Scan for the cell matching the given text and deliver its [X, Y] coordinate at center. 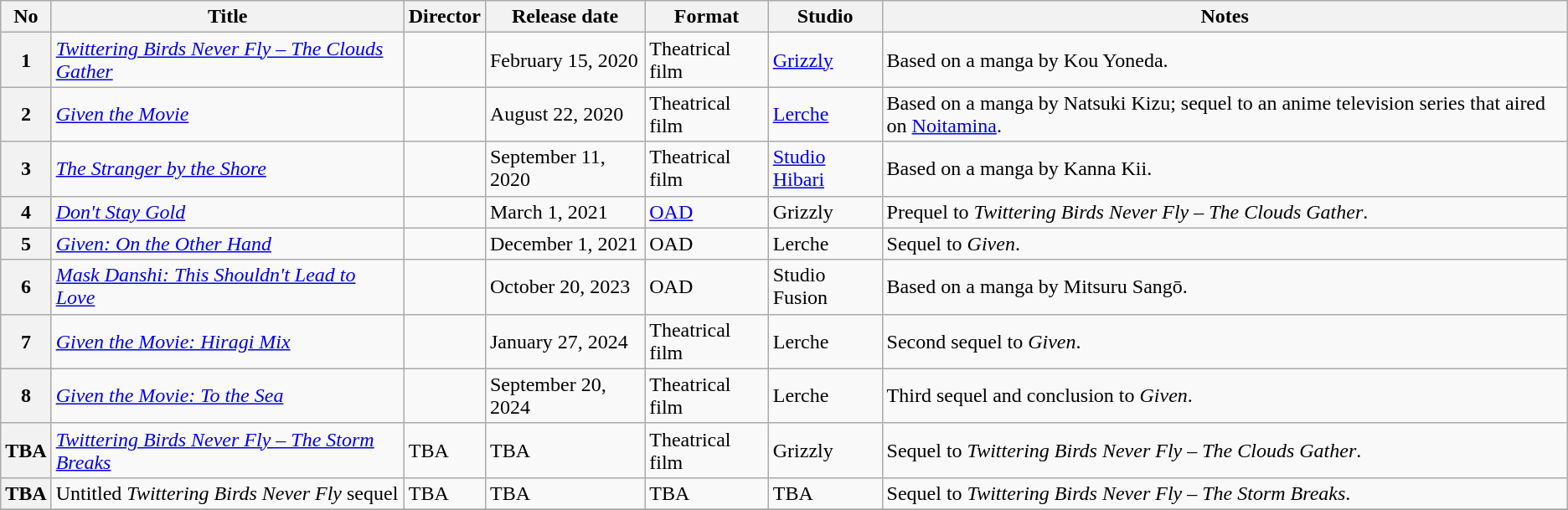
5 [26, 244]
Given the Movie: To the Sea [228, 395]
February 15, 2020 [565, 60]
Studio Fusion [825, 286]
December 1, 2021 [565, 244]
Based on a manga by Natsuki Kizu; sequel to an anime television series that aired on Noitamina. [1225, 114]
March 1, 2021 [565, 212]
Mask Danshi: This Shouldn't Lead to Love [228, 286]
Second sequel to Given. [1225, 342]
Third sequel and conclusion to Given. [1225, 395]
Title [228, 17]
7 [26, 342]
Sequel to Twittering Birds Never Fly – The Storm Breaks. [1225, 493]
Based on a manga by Mitsuru Sangō. [1225, 286]
2 [26, 114]
Studio [825, 17]
Sequel to Given. [1225, 244]
Given the Movie [228, 114]
No [26, 17]
October 20, 2023 [565, 286]
6 [26, 286]
Prequel to Twittering Birds Never Fly – The Clouds Gather. [1225, 212]
3 [26, 169]
Based on a manga by Kanna Kii. [1225, 169]
8 [26, 395]
Based on a manga by Kou Yoneda. [1225, 60]
Given: On the Other Hand [228, 244]
The Stranger by the Shore [228, 169]
Sequel to Twittering Birds Never Fly – The Clouds Gather. [1225, 451]
Untitled Twittering Birds Never Fly sequel [228, 493]
Studio Hibari [825, 169]
Given the Movie: Hiragi Mix [228, 342]
Release date [565, 17]
Director [444, 17]
January 27, 2024 [565, 342]
Don't Stay Gold [228, 212]
August 22, 2020 [565, 114]
Twittering Birds Never Fly – The Clouds Gather [228, 60]
Notes [1225, 17]
Format [707, 17]
September 20, 2024 [565, 395]
4 [26, 212]
1 [26, 60]
Twittering Birds Never Fly – The Storm Breaks [228, 451]
September 11, 2020 [565, 169]
